Determine the [X, Y] coordinate at the center of the cell enclosing the given text.  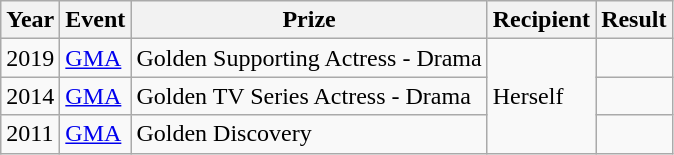
2019 [30, 58]
Result [634, 20]
Golden TV Series Actress - Drama [309, 96]
Herself [541, 96]
Prize [309, 20]
2011 [30, 134]
Recipient [541, 20]
2014 [30, 96]
Event [96, 20]
Year [30, 20]
Golden Supporting Actress - Drama [309, 58]
Golden Discovery [309, 134]
